Detect which cell encompasses the target text, then output its (X, Y) center coordinate. 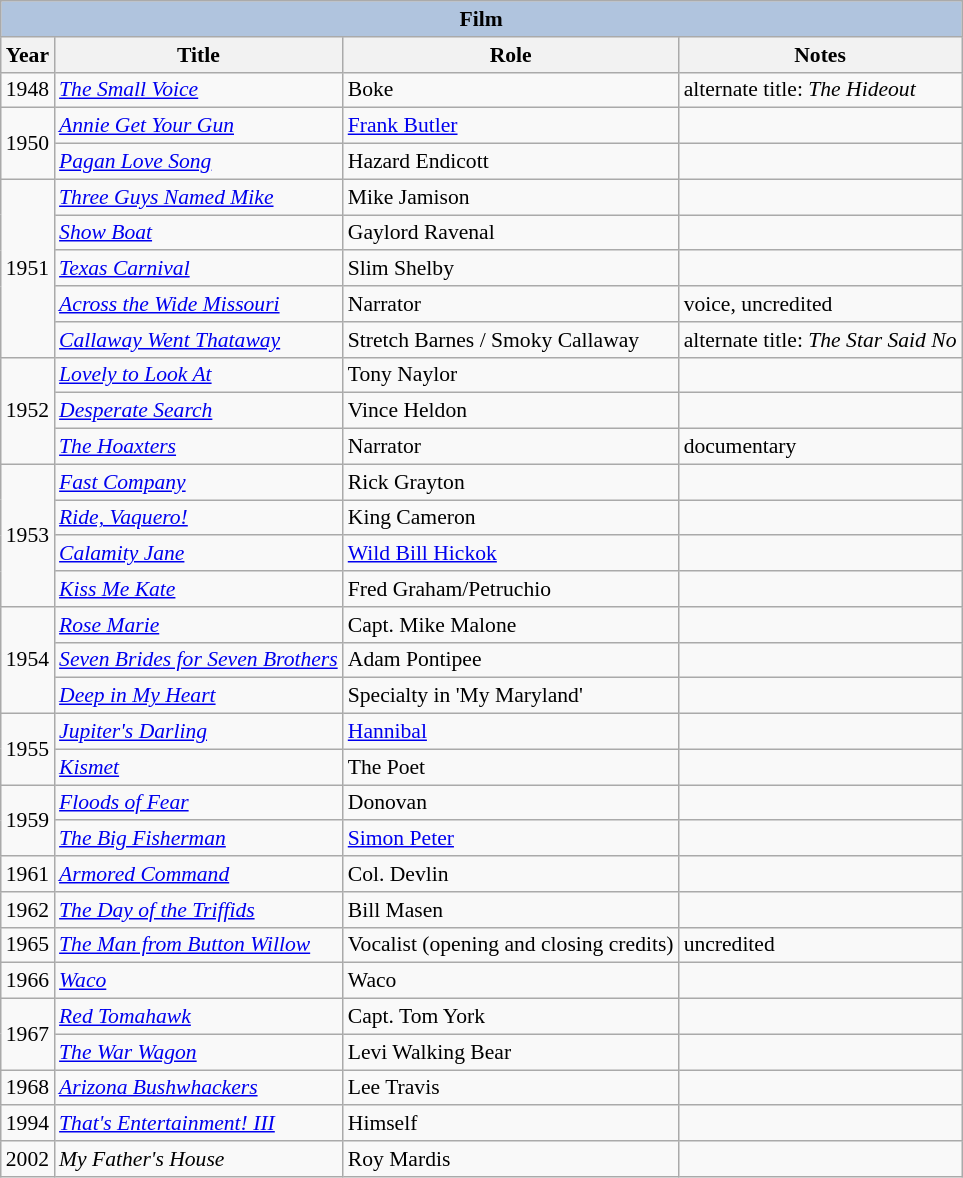
That's Entertainment! III (198, 1124)
My Father's House (198, 1159)
Red Tomahawk (198, 1017)
The Hoaxters (198, 447)
Annie Get Your Gun (198, 126)
Frank Butler (511, 126)
Simon Peter (511, 839)
Col. Devlin (511, 874)
King Cameron (511, 518)
1959 (28, 820)
Desperate Search (198, 411)
Hannibal (511, 732)
Pagan Love Song (198, 162)
Adam Pontipee (511, 660)
1961 (28, 874)
Fred Graham/Petruchio (511, 589)
Mike Jamison (511, 197)
Gaylord Ravenal (511, 233)
Three Guys Named Mike (198, 197)
Armored Command (198, 874)
1948 (28, 90)
Lovely to Look At (198, 375)
Vince Heldon (511, 411)
The Big Fisherman (198, 839)
Slim Shelby (511, 269)
1955 (28, 750)
Fast Company (198, 482)
Vocalist (opening and closing credits) (511, 945)
Tony Naylor (511, 375)
Donovan (511, 803)
Ride, Vaquero! (198, 518)
Boke (511, 90)
1967 (28, 1034)
documentary (820, 447)
alternate title: The Star Said No (820, 340)
Arizona Bushwhackers (198, 1088)
1950 (28, 144)
Specialty in 'My Maryland' (511, 696)
2002 (28, 1159)
alternate title: The Hideout (820, 90)
Wild Bill Hickok (511, 554)
1951 (28, 268)
Kismet (198, 767)
Roy Mardis (511, 1159)
The Small Voice (198, 90)
Bill Masen (511, 910)
1968 (28, 1088)
Calamity Jane (198, 554)
uncredited (820, 945)
1962 (28, 910)
Rick Grayton (511, 482)
1954 (28, 660)
Show Boat (198, 233)
Capt. Mike Malone (511, 625)
Himself (511, 1124)
Across the Wide Missouri (198, 304)
Title (198, 55)
Year (28, 55)
Floods of Fear (198, 803)
The War Wagon (198, 1052)
Deep in My Heart (198, 696)
Callaway Went Thataway (198, 340)
1966 (28, 981)
1953 (28, 535)
voice, uncredited (820, 304)
Seven Brides for Seven Brothers (198, 660)
Rose Marie (198, 625)
Kiss Me Kate (198, 589)
Lee Travis (511, 1088)
1994 (28, 1124)
1965 (28, 945)
1952 (28, 410)
Notes (820, 55)
Role (511, 55)
Texas Carnival (198, 269)
Hazard Endicott (511, 162)
Capt. Tom York (511, 1017)
Stretch Barnes / Smoky Callaway (511, 340)
The Poet (511, 767)
The Man from Button Willow (198, 945)
Jupiter's Darling (198, 732)
Levi Walking Bear (511, 1052)
Film (482, 19)
The Day of the Triffids (198, 910)
